For the text-containing cell, return its midpoint in (X, Y) coordinate format. 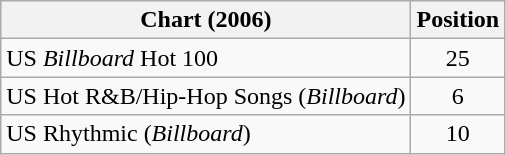
10 (458, 134)
Position (458, 20)
US Hot R&B/Hip-Hop Songs (Billboard) (206, 96)
6 (458, 96)
US Billboard Hot 100 (206, 58)
US Rhythmic (Billboard) (206, 134)
25 (458, 58)
Chart (2006) (206, 20)
